Capture the cell that displays the provided text and extract its (x, y) central coordinate. 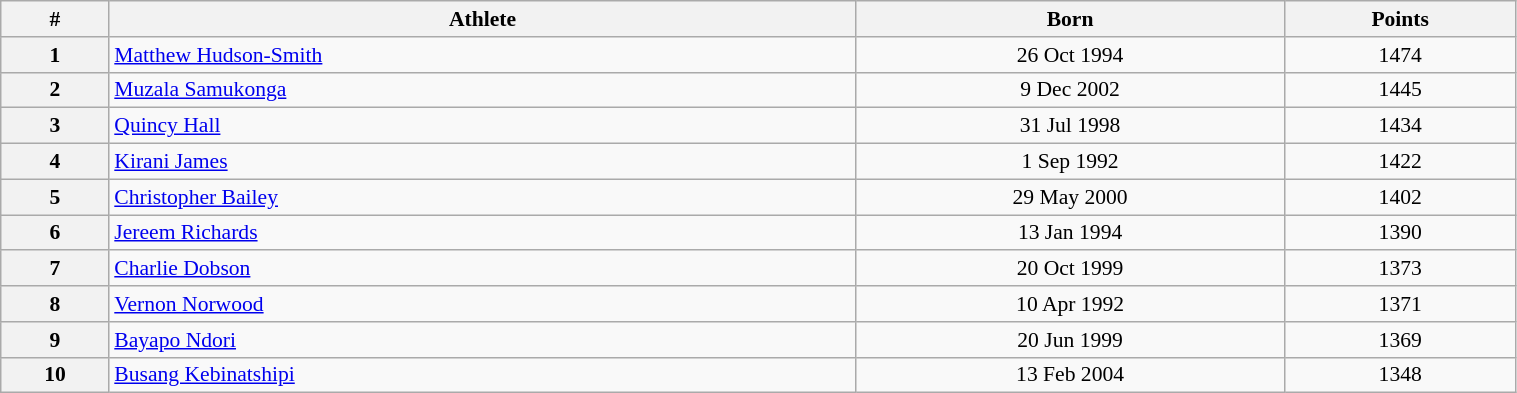
20 Jun 1999 (1070, 340)
6 (55, 233)
Points (1400, 19)
1422 (1400, 162)
1445 (1400, 90)
Matthew Hudson-Smith (482, 55)
1390 (1400, 233)
13 Feb 2004 (1070, 375)
Quincy Hall (482, 126)
Kirani James (482, 162)
5 (55, 197)
Charlie Dobson (482, 269)
20 Oct 1999 (1070, 269)
Muzala Samukonga (482, 90)
9 Dec 2002 (1070, 90)
2 (55, 90)
1371 (1400, 304)
Born (1070, 19)
Jereem Richards (482, 233)
1348 (1400, 375)
4 (55, 162)
3 (55, 126)
10 (55, 375)
1434 (1400, 126)
1402 (1400, 197)
7 (55, 269)
1 (55, 55)
31 Jul 1998 (1070, 126)
8 (55, 304)
Busang Kebinatshipi (482, 375)
26 Oct 1994 (1070, 55)
Vernon Norwood (482, 304)
29 May 2000 (1070, 197)
9 (55, 340)
# (55, 19)
1369 (1400, 340)
Christopher Bailey (482, 197)
1 Sep 1992 (1070, 162)
1474 (1400, 55)
Bayapo Ndori (482, 340)
10 Apr 1992 (1070, 304)
Athlete (482, 19)
1373 (1400, 269)
13 Jan 1994 (1070, 233)
